Identify which cell holds the provided text, then report its (X, Y) central coordinate. 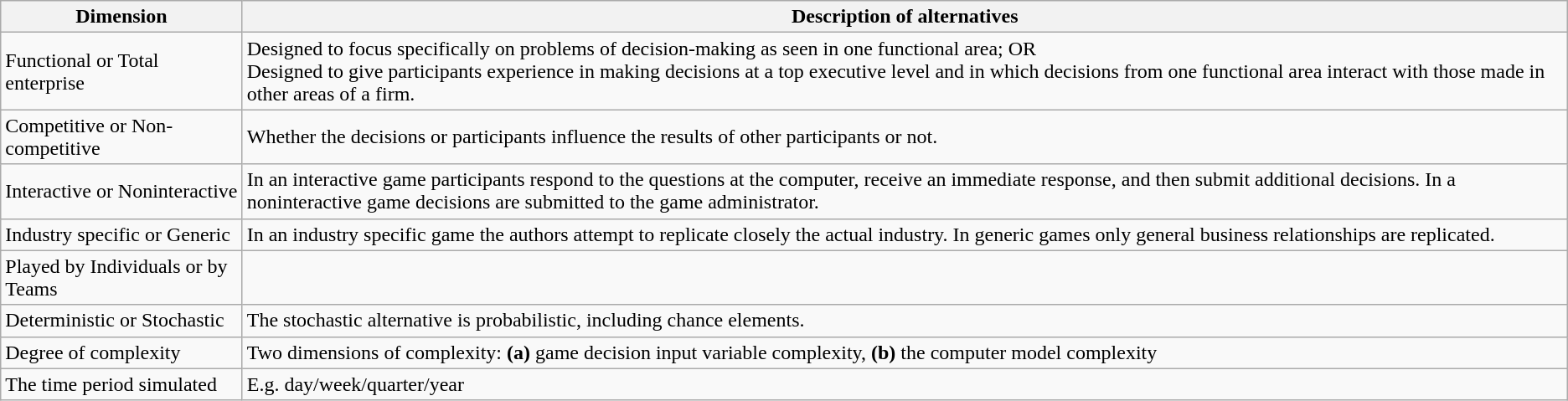
The stochastic alternative is probabilistic, including chance elements. (905, 321)
Two dimensions of complexity: (a) game decision input variable complexity, (b) the computer model complexity (905, 352)
Degree of complexity (121, 352)
Industry specific or Generic (121, 234)
Interactive or Noninteractive (121, 191)
Functional or Total enterprise (121, 71)
Dimension (121, 17)
Deterministic or Stochastic (121, 321)
Competitive or Non-competitive (121, 137)
Whether the decisions or participants influence the results of other participants or not. (905, 137)
The time period simulated (121, 384)
Played by Individuals or by Teams (121, 278)
E.g. day/week/quarter/year (905, 384)
Description of alternatives (905, 17)
